For the text-containing cell, return its midpoint in [x, y] coordinate format. 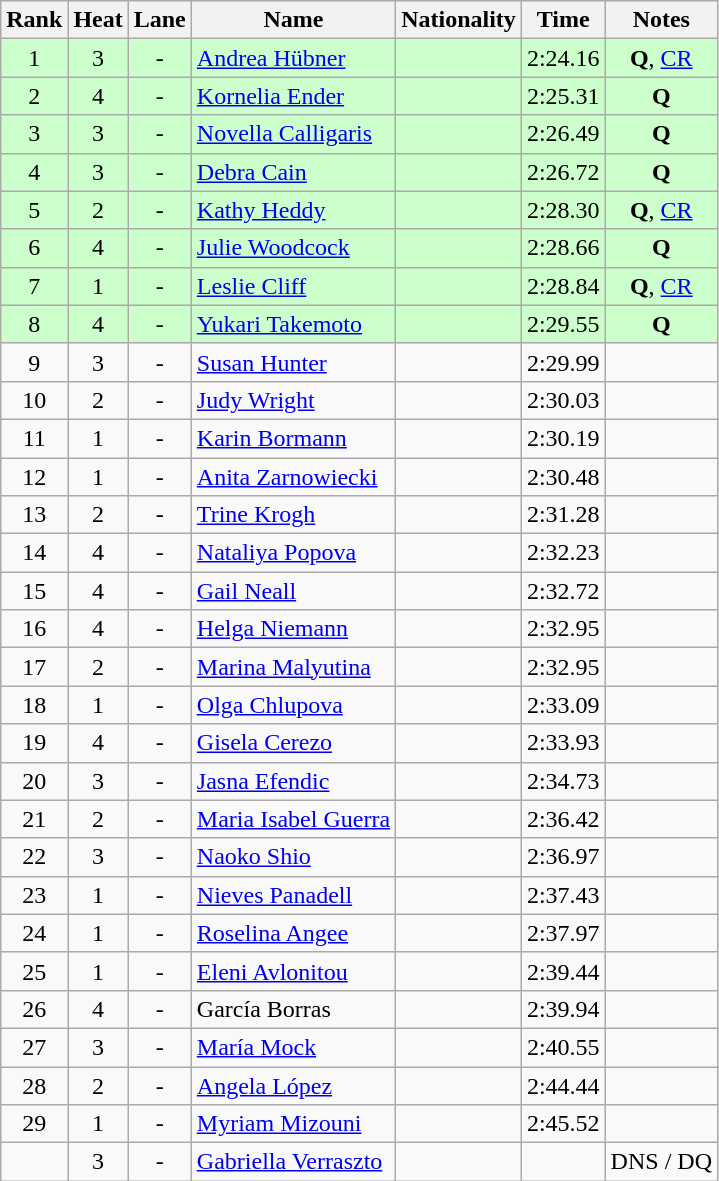
2:39.94 [563, 1009]
Leslie Cliff [293, 286]
Maria Isabel Guerra [293, 819]
Novella Calligaris [293, 134]
María Mock [293, 1047]
Kathy Heddy [293, 210]
2:33.93 [563, 743]
García Borras [293, 1009]
2:37.43 [563, 895]
Trine Krogh [293, 515]
2:45.52 [563, 1124]
Myriam Mizouni [293, 1124]
9 [34, 362]
Time [563, 20]
Jasna Efendic [293, 781]
10 [34, 400]
DNS / DQ [661, 1162]
21 [34, 819]
Nieves Panadell [293, 895]
Angela López [293, 1085]
11 [34, 438]
2:30.19 [563, 438]
2:30.48 [563, 477]
2:36.42 [563, 819]
Karin Bormann [293, 438]
Name [293, 20]
2:28.84 [563, 286]
Susan Hunter [293, 362]
17 [34, 667]
7 [34, 286]
27 [34, 1047]
Heat [98, 20]
5 [34, 210]
Rank [34, 20]
16 [34, 629]
8 [34, 324]
Judy Wright [293, 400]
2:28.66 [563, 248]
28 [34, 1085]
13 [34, 515]
Nataliya Popova [293, 553]
24 [34, 933]
2:26.49 [563, 134]
2:30.03 [563, 400]
Marina Malyutina [293, 667]
2:31.28 [563, 515]
Debra Cain [293, 172]
2:26.72 [563, 172]
14 [34, 553]
23 [34, 895]
2:29.55 [563, 324]
Helga Niemann [293, 629]
Roselina Angee [293, 933]
2:29.99 [563, 362]
2:33.09 [563, 705]
25 [34, 971]
Gabriella Verraszto [293, 1162]
20 [34, 781]
2:39.44 [563, 971]
Lane [160, 20]
Gail Neall [293, 591]
19 [34, 743]
Olga Chlupova [293, 705]
29 [34, 1124]
2:37.97 [563, 933]
Andrea Hübner [293, 58]
Anita Zarnowiecki [293, 477]
Notes [661, 20]
Nationality [459, 20]
15 [34, 591]
18 [34, 705]
6 [34, 248]
2:34.73 [563, 781]
Eleni Avlonitou [293, 971]
2:24.16 [563, 58]
12 [34, 477]
2:32.23 [563, 553]
Kornelia Ender [293, 96]
2:32.72 [563, 591]
Gisela Cerezo [293, 743]
2:28.30 [563, 210]
Yukari Takemoto [293, 324]
26 [34, 1009]
Julie Woodcock [293, 248]
2:40.55 [563, 1047]
Naoko Shio [293, 857]
22 [34, 857]
2:36.97 [563, 857]
2:25.31 [563, 96]
2:44.44 [563, 1085]
